Return (X, Y) of the center of cell containing provided text 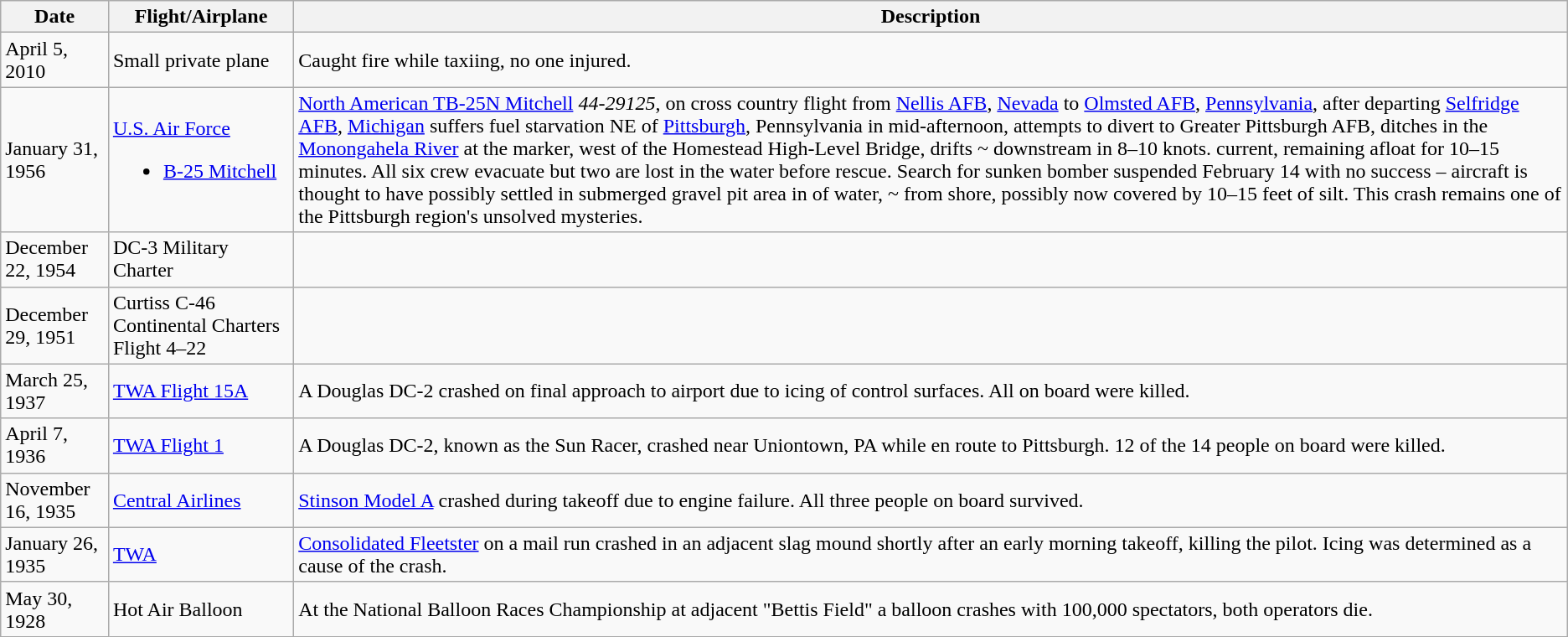
TWA (201, 555)
March 25, 1937 (55, 391)
January 31, 1956 (55, 159)
U.S. Air ForceB-25 Mitchell (201, 159)
Caught fire while taxiing, no one injured. (931, 60)
Description (931, 17)
Stinson Model A crashed during takeoff due to engine failure. All three people on board survived. (931, 500)
Flight/Airplane (201, 17)
TWA Flight 1 (201, 446)
TWA Flight 15A (201, 391)
January 26, 1935 (55, 555)
April 5, 2010 (55, 60)
Small private plane (201, 60)
December 22, 1954 (55, 260)
April 7, 1936 (55, 446)
Curtiss C-46 Continental Charters Flight 4–22 (201, 325)
Date (55, 17)
May 30, 1928 (55, 609)
November 16, 1935 (55, 500)
A Douglas DC-2 crashed on final approach to airport due to icing of control surfaces. All on board were killed. (931, 391)
At the National Balloon Races Championship at adjacent "Bettis Field" a balloon crashes with 100,000 spectators, both operators die. (931, 609)
A Douglas DC-2, known as the Sun Racer, crashed near Uniontown, PA while en route to Pittsburgh. 12 of the 14 people on board were killed. (931, 446)
Central Airlines (201, 500)
December 29, 1951 (55, 325)
Hot Air Balloon (201, 609)
DC-3 Military Charter (201, 260)
